Output the (X, Y) coordinate of the center of the cell containing the given text.  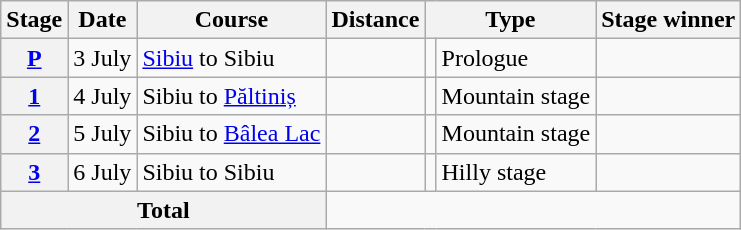
4 July (102, 96)
6 July (102, 172)
1 (34, 96)
Distance (376, 20)
Sibiu to Bâlea Lac (232, 134)
3 July (102, 58)
Stage winner (668, 20)
P (34, 58)
Total (164, 210)
2 (34, 134)
Hilly stage (516, 172)
Prologue (516, 58)
Date (102, 20)
Stage (34, 20)
Type (510, 20)
Course (232, 20)
5 July (102, 134)
3 (34, 172)
Sibiu to Păltiniș (232, 96)
